Find where the given text appears and provide that cell's center as (x, y) coordinate. 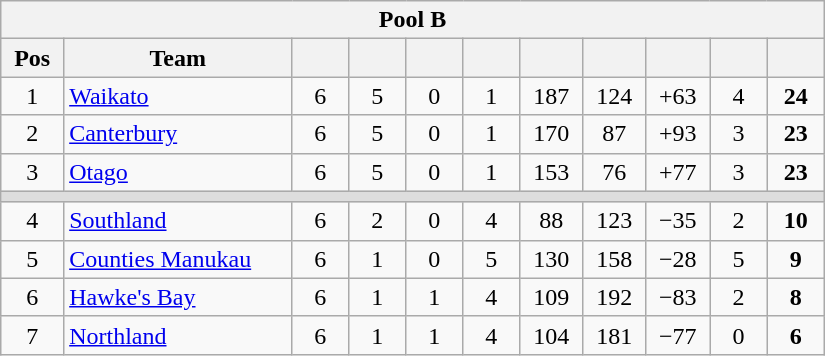
−28 (678, 259)
+93 (678, 134)
76 (614, 172)
Waikato (178, 96)
−77 (678, 335)
10 (796, 221)
Pool B (413, 20)
158 (614, 259)
170 (552, 134)
181 (614, 335)
192 (614, 297)
88 (552, 221)
Counties Manukau (178, 259)
153 (552, 172)
+77 (678, 172)
Canterbury (178, 134)
8 (796, 297)
124 (614, 96)
187 (552, 96)
9 (796, 259)
123 (614, 221)
Hawke's Bay (178, 297)
87 (614, 134)
Team (178, 58)
24 (796, 96)
Southland (178, 221)
109 (552, 297)
−35 (678, 221)
130 (552, 259)
Northland (178, 335)
+63 (678, 96)
104 (552, 335)
−83 (678, 297)
Otago (178, 172)
Pos (32, 58)
7 (32, 335)
